Pinpoint the cell where the given text exists, returning its (X, Y) midpoint coordinate. 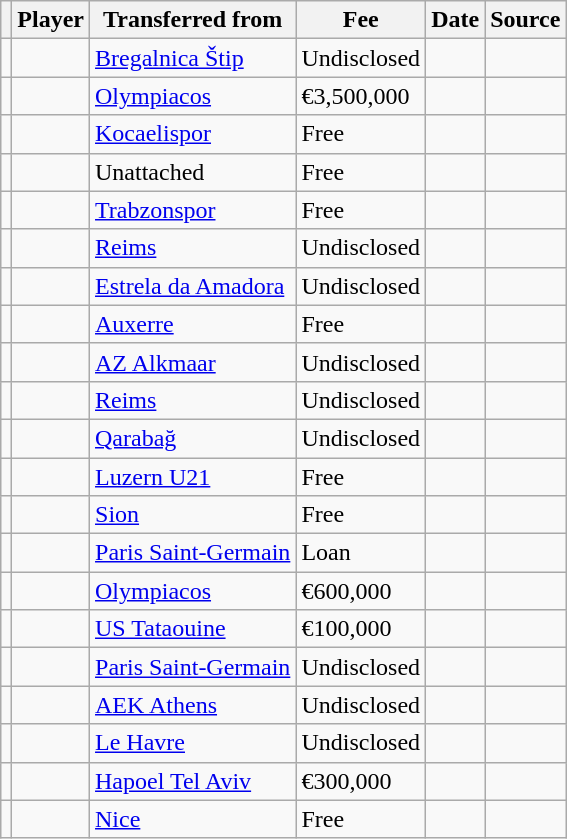
Date (456, 20)
€100,000 (361, 629)
Nice (193, 819)
Luzern U21 (193, 477)
Hapoel Tel Aviv (193, 781)
Player (51, 20)
AEK Athens (193, 705)
Estrela da Amadora (193, 286)
Transferred from (193, 20)
Unattached (193, 172)
Source (526, 20)
Kocaelispor (193, 134)
Qarabağ (193, 438)
Fee (361, 20)
Le Havre (193, 743)
€300,000 (361, 781)
Auxerre (193, 324)
Trabzonspor (193, 210)
€3,500,000 (361, 96)
Sion (193, 515)
US Tataouine (193, 629)
Loan (361, 553)
€600,000 (361, 591)
AZ Alkmaar (193, 362)
Bregalnica Štip (193, 58)
